Return the [x, y] coordinate for the center point of the cell that contains the specified text.  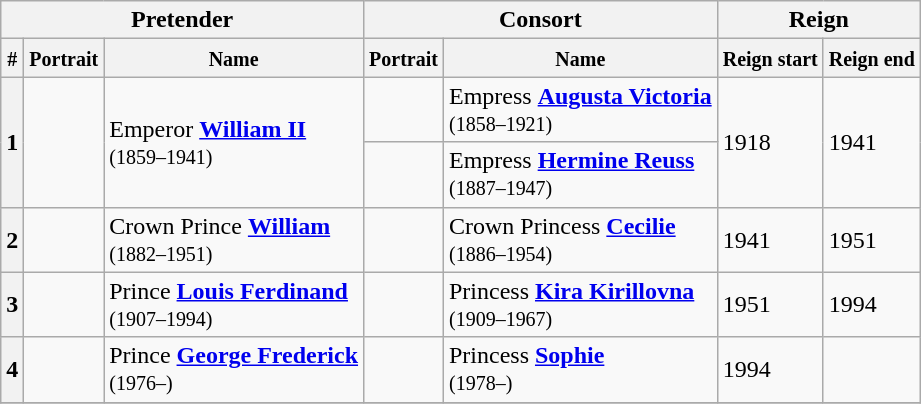
Consort [541, 20]
1918 [770, 142]
Emperor William II(1859–1941) [234, 142]
3 [12, 304]
Reign start [770, 58]
Reign [818, 20]
Empress Augusta Victoria(1858–1921) [580, 110]
Empress Hermine Reuss(1887–1947) [580, 174]
Crown Princess Cecilie(1886–1954) [580, 240]
Princess Kira Kirillovna(1909–1967) [580, 304]
Prince Louis Ferdinand(1907–1994) [234, 304]
Crown Prince William(1882–1951) [234, 240]
4 [12, 370]
Reign end [872, 58]
# [12, 58]
Princess Sophie(1978–) [580, 370]
Prince George Frederick(1976–) [234, 370]
1 [12, 142]
Pretender [182, 20]
2 [12, 240]
